Search for the cell housing the specified text and yield its (X, Y) center coordinate. 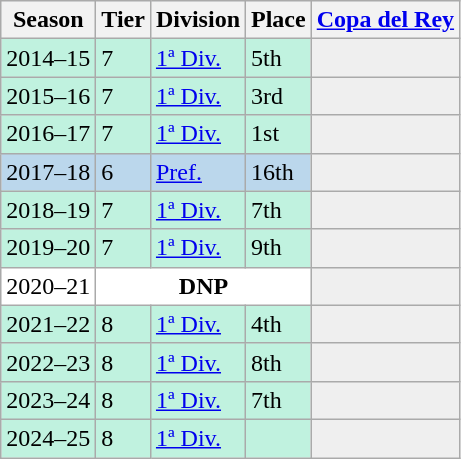
2024–25 (48, 438)
2017–18 (48, 172)
4th (279, 324)
Place (279, 20)
16th (279, 172)
2019–20 (48, 248)
8th (279, 362)
DNP (204, 286)
2015–16 (48, 96)
Copa del Rey (385, 20)
2020–21 (48, 286)
2018–19 (48, 210)
2014–15 (48, 58)
2016–17 (48, 134)
1st (279, 134)
Pref. (198, 172)
3rd (279, 96)
9th (279, 248)
Division (198, 20)
2023–24 (48, 400)
Season (48, 20)
2022–23 (48, 362)
5th (279, 58)
Tier (124, 20)
2021–22 (48, 324)
6 (124, 172)
